Scan for the cell matching the given text and deliver its [x, y] coordinate at center. 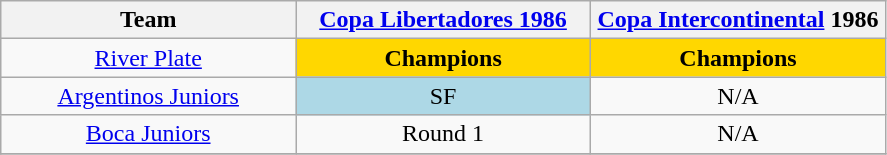
Copa Libertadores 1986 [444, 20]
Team [148, 20]
Copa Intercontinental 1986 [738, 20]
River Plate [148, 58]
Boca Juniors [148, 134]
SF [444, 96]
Argentinos Juniors [148, 96]
Round 1 [444, 134]
